Detect which cell encompasses the target text, then output its (X, Y) center coordinate. 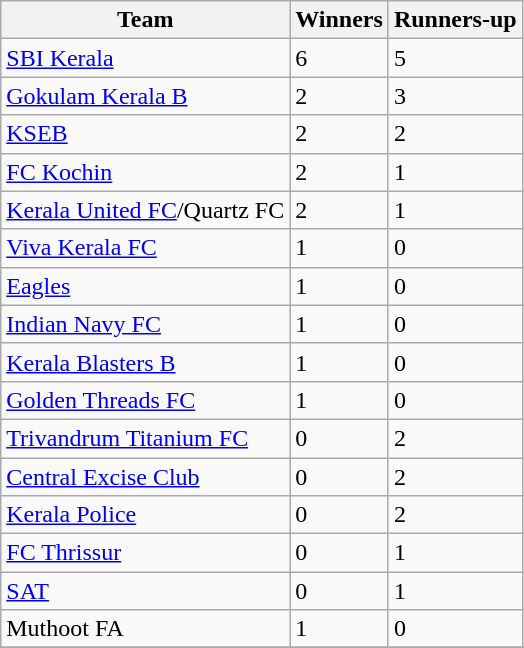
Kerala Police (146, 515)
Trivandrum Titanium FC (146, 438)
Team (146, 20)
SBI Kerala (146, 58)
5 (455, 58)
Winners (340, 20)
Muthoot FA (146, 629)
6 (340, 58)
Runners-up (455, 20)
Kerala Blasters B (146, 362)
3 (455, 96)
Viva Kerala FC (146, 248)
FC Thrissur (146, 553)
Gokulam Kerala B (146, 96)
SAT (146, 591)
Central Excise Club (146, 477)
KSEB (146, 134)
Eagles (146, 286)
Kerala United FC/Quartz FC (146, 210)
Golden Threads FC (146, 400)
FC Kochin (146, 172)
Indian Navy FC (146, 324)
